Find where the given text appears and provide that cell's center as [x, y] coordinate. 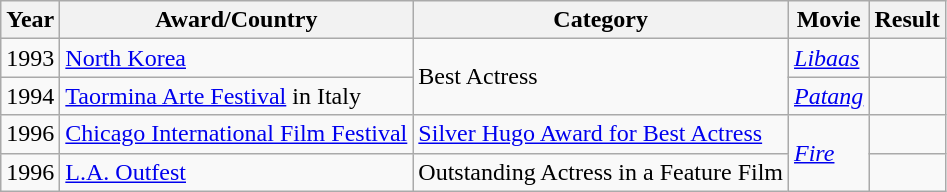
Libaas [829, 58]
Silver Hugo Award for Best Actress [601, 134]
L.A. Outfest [236, 172]
Fire [829, 153]
Result [907, 20]
Taormina Arte Festival in Italy [236, 96]
Year [30, 20]
Movie [829, 20]
1994 [30, 96]
Patang [829, 96]
North Korea [236, 58]
1993 [30, 58]
Best Actress [601, 77]
Chicago International Film Festival [236, 134]
Category [601, 20]
Award/Country [236, 20]
Outstanding Actress in a Feature Film [601, 172]
